Determine the (X, Y) coordinate at the center of the cell enclosing the given text.  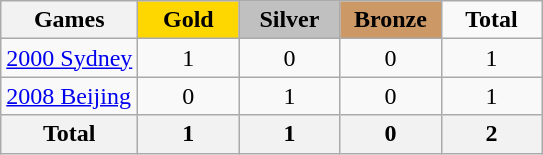
2008 Beijing (70, 96)
Silver (290, 20)
Games (70, 20)
2 (492, 134)
2000 Sydney (70, 58)
Bronze (390, 20)
Gold (188, 20)
